Pinpoint the cell where the given text exists, returning its (X, Y) midpoint coordinate. 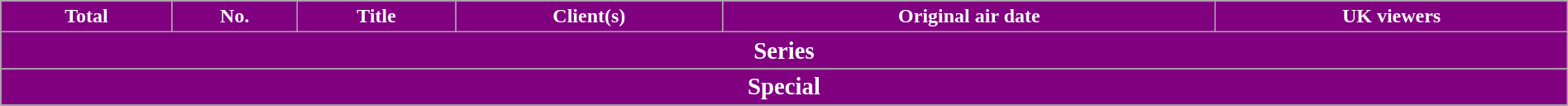
Original air date (969, 17)
UK viewers (1391, 17)
Series (784, 51)
Client(s) (589, 17)
Title (375, 17)
No. (235, 17)
Special (784, 87)
Total (86, 17)
